Return (x, y) of the center of cell containing provided text 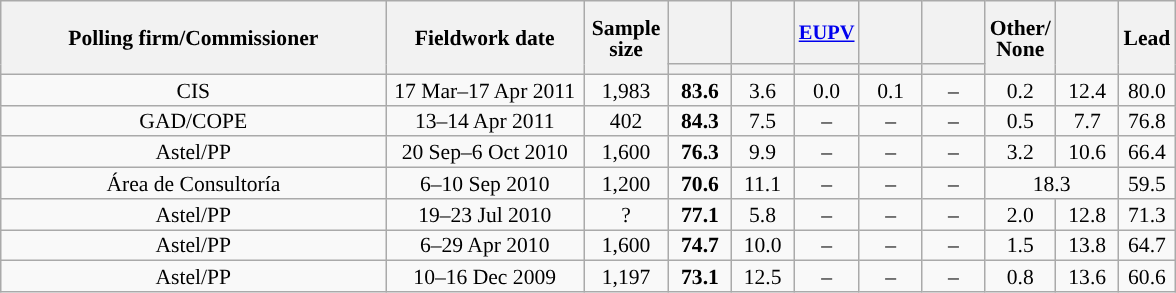
60.6 (1148, 276)
13–14 Apr 2011 (485, 120)
402 (626, 120)
84.3 (700, 120)
7.5 (762, 120)
EUPV (826, 32)
76.8 (1148, 120)
3.6 (762, 90)
77.1 (700, 214)
9.9 (762, 152)
0.5 (1020, 120)
70.6 (700, 184)
74.7 (700, 246)
Área de Consultoría (194, 184)
1,200 (626, 184)
76.3 (700, 152)
13.8 (1088, 246)
1,197 (626, 276)
GAD/COPE (194, 120)
5.8 (762, 214)
73.1 (700, 276)
Lead (1148, 38)
0.8 (1020, 276)
1.5 (1020, 246)
18.3 (1052, 184)
1,983 (626, 90)
66.4 (1148, 152)
64.7 (1148, 246)
10–16 Dec 2009 (485, 276)
19–23 Jul 2010 (485, 214)
0.2 (1020, 90)
Fieldwork date (485, 38)
20 Sep–6 Oct 2010 (485, 152)
Polling firm/Commissioner (194, 38)
6–10 Sep 2010 (485, 184)
0.1 (890, 90)
Sample size (626, 38)
6–29 Apr 2010 (485, 246)
17 Mar–17 Apr 2011 (485, 90)
3.2 (1020, 152)
? (626, 214)
59.5 (1148, 184)
83.6 (700, 90)
10.0 (762, 246)
Other/None (1020, 38)
7.7 (1088, 120)
11.1 (762, 184)
12.5 (762, 276)
12.4 (1088, 90)
0.0 (826, 90)
CIS (194, 90)
12.8 (1088, 214)
71.3 (1148, 214)
80.0 (1148, 90)
13.6 (1088, 276)
10.6 (1088, 152)
2.0 (1020, 214)
